From the cell containing the given text, extract its center point as (x, y) coordinate. 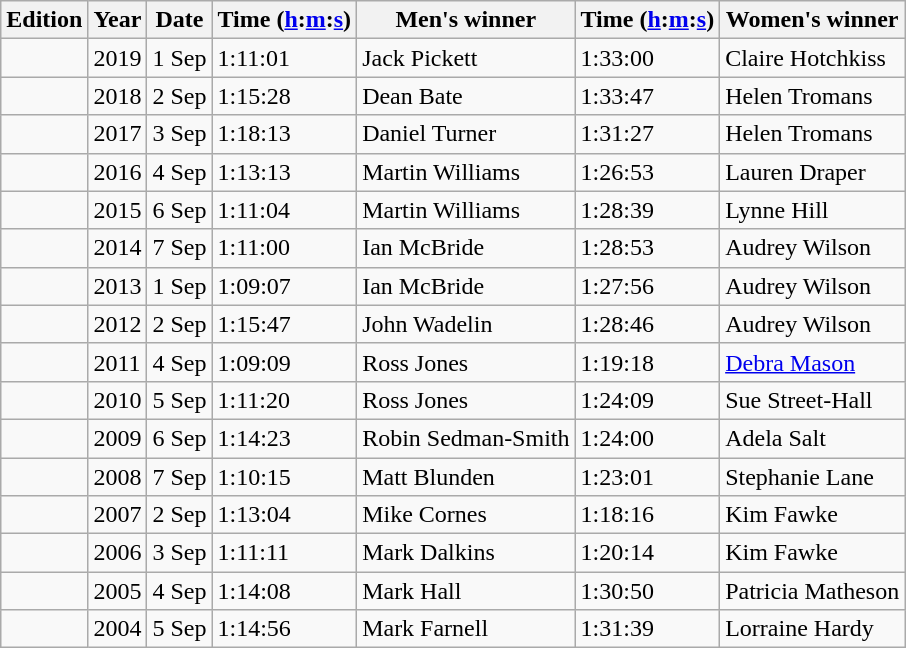
1:11:04 (284, 210)
Men's winner (466, 20)
1:15:47 (284, 324)
1:15:28 (284, 96)
Mike Cornes (466, 515)
1:13:04 (284, 515)
1:26:53 (648, 172)
2005 (118, 591)
1:14:23 (284, 438)
1:11:11 (284, 553)
2015 (118, 210)
1:20:14 (648, 553)
1:11:00 (284, 248)
1:31:27 (648, 134)
Date (180, 20)
Matt Blunden (466, 477)
1:33:47 (648, 96)
1:09:09 (284, 362)
2008 (118, 477)
2006 (118, 553)
1:19:18 (648, 362)
Lynne Hill (812, 210)
Debra Mason (812, 362)
Daniel Turner (466, 134)
1:28:39 (648, 210)
1:14:08 (284, 591)
1:30:50 (648, 591)
Stephanie Lane (812, 477)
2018 (118, 96)
2004 (118, 629)
2011 (118, 362)
2017 (118, 134)
1:13:13 (284, 172)
Lauren Draper (812, 172)
1:31:39 (648, 629)
Adela Salt (812, 438)
1:11:20 (284, 400)
1:23:01 (648, 477)
1:24:09 (648, 400)
1:10:15 (284, 477)
Robin Sedman-Smith (466, 438)
1:18:13 (284, 134)
2016 (118, 172)
1:18:16 (648, 515)
1:27:56 (648, 286)
2009 (118, 438)
1:28:53 (648, 248)
Sue Street-Hall (812, 400)
1:33:00 (648, 58)
Year (118, 20)
1:14:56 (284, 629)
Lorraine Hardy (812, 629)
Women's winner (812, 20)
1:28:46 (648, 324)
Mark Hall (466, 591)
John Wadelin (466, 324)
Mark Dalkins (466, 553)
1:11:01 (284, 58)
1:24:00 (648, 438)
2014 (118, 248)
Jack Pickett (466, 58)
2012 (118, 324)
1:09:07 (284, 286)
Claire Hotchkiss (812, 58)
2010 (118, 400)
Patricia Matheson (812, 591)
Dean Bate (466, 96)
2007 (118, 515)
2013 (118, 286)
Edition (44, 20)
Mark Farnell (466, 629)
2019 (118, 58)
